From the cell containing the given text, extract its center point as [x, y] coordinate. 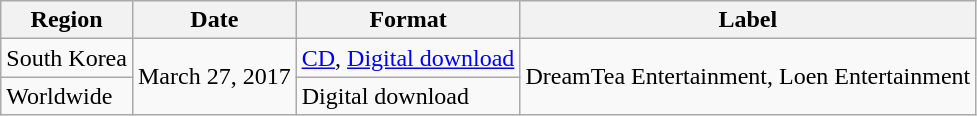
Digital download [408, 96]
CD, Digital download [408, 58]
Worldwide [67, 96]
March 27, 2017 [214, 77]
South Korea [67, 58]
DreamTea Entertainment, Loen Entertainment [748, 77]
Date [214, 20]
Format [408, 20]
Label [748, 20]
Region [67, 20]
